Determine the (X, Y) coordinate at the center of the cell enclosing the given text.  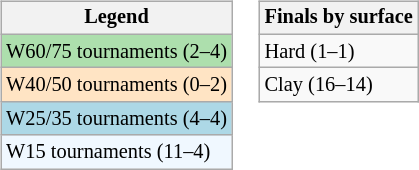
W40/50 tournaments (0–2) (116, 85)
Legend (116, 18)
Finals by surface (339, 18)
W15 tournaments (11–4) (116, 152)
Hard (1–1) (339, 51)
W25/35 tournaments (4–4) (116, 119)
W60/75 tournaments (2–4) (116, 51)
Clay (16–14) (339, 85)
